Extract the (x, y) coordinate from the center of the cell holding the provided text.  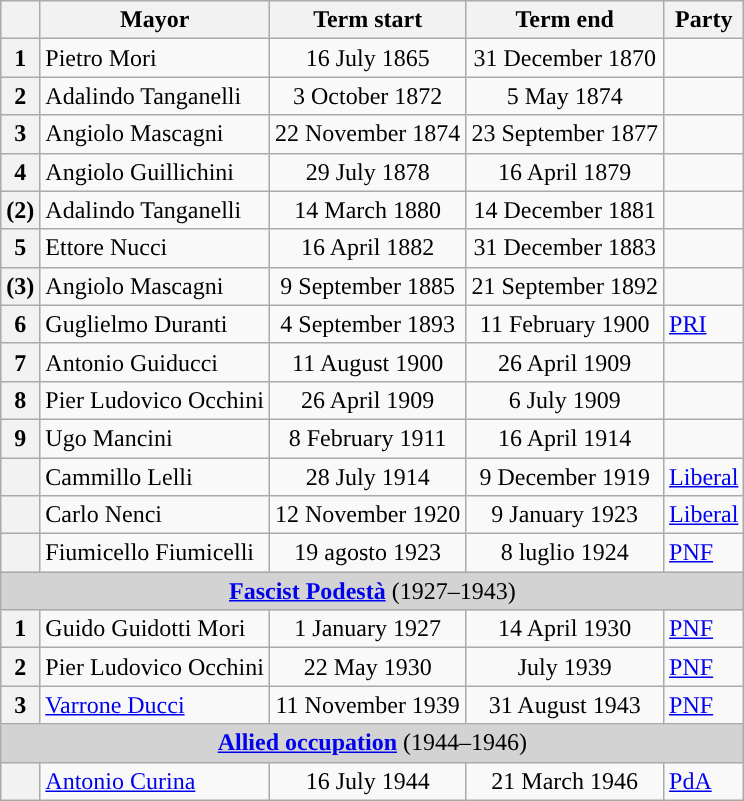
22 May 1930 (367, 667)
22 November 1874 (367, 134)
Antonio Guiducci (155, 362)
31 December 1870 (565, 58)
28 July 1914 (367, 477)
Angiolo Guillichini (155, 172)
23 September 1877 (565, 134)
31 August 1943 (565, 705)
Varrone Ducci (155, 705)
4 September 1893 (367, 324)
9 December 1919 (565, 477)
29 July 1878 (367, 172)
5 (20, 248)
16 April 1914 (565, 438)
14 December 1881 (565, 210)
9 September 1885 (367, 286)
6 (20, 324)
12 November 1920 (367, 515)
PdA (704, 781)
Guido Guidotti Mori (155, 629)
9 (20, 438)
Carlo Nenci (155, 515)
14 March 1880 (367, 210)
(3) (20, 286)
6 July 1909 (565, 400)
31 December 1883 (565, 248)
9 January 1923 (565, 515)
(2) (20, 210)
Mayor (155, 20)
PRI (704, 324)
July 1939 (565, 667)
21 September 1892 (565, 286)
Party (704, 20)
3 October 1872 (367, 96)
14 April 1930 (565, 629)
4 (20, 172)
7 (20, 362)
21 March 1946 (565, 781)
16 April 1882 (367, 248)
Antonio Curina (155, 781)
11 February 1900 (565, 324)
Ettore Nucci (155, 248)
Pietro Mori (155, 58)
Guglielmo Duranti (155, 324)
11 November 1939 (367, 705)
Fascist Podestà (1927–1943) (372, 591)
16 July 1865 (367, 58)
16 July 1944 (367, 781)
11 August 1900 (367, 362)
8 luglio 1924 (565, 553)
16 April 1879 (565, 172)
19 agosto 1923 (367, 553)
1 January 1927 (367, 629)
Cammillo Lelli (155, 477)
8 (20, 400)
Ugo Mancini (155, 438)
5 May 1874 (565, 96)
Term end (565, 20)
Term start (367, 20)
8 February 1911 (367, 438)
Fiumicello Fiumicelli (155, 553)
Allied occupation (1944–1946) (372, 743)
